Identify which cell holds the provided text, then report its (x, y) central coordinate. 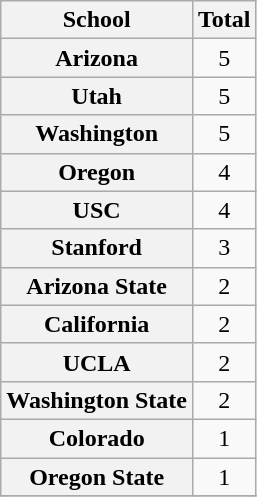
Washington State (97, 400)
Oregon State (97, 477)
UCLA (97, 362)
USC (97, 210)
Total (225, 20)
Arizona (97, 58)
Utah (97, 96)
California (97, 324)
Stanford (97, 248)
3 (225, 248)
Colorado (97, 438)
Arizona State (97, 286)
Oregon (97, 172)
School (97, 20)
Washington (97, 134)
